From the cell containing the given text, extract its center point as (X, Y) coordinate. 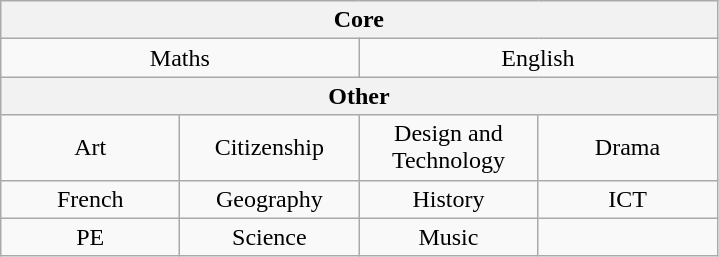
Other (359, 96)
PE (90, 237)
Art (90, 148)
Drama (628, 148)
Core (359, 20)
Music (448, 237)
Science (270, 237)
Geography (270, 199)
Design and Technology (448, 148)
French (90, 199)
History (448, 199)
Maths (180, 58)
English (538, 58)
ICT (628, 199)
Citizenship (270, 148)
